Scan for the cell matching the given text and deliver its [x, y] coordinate at center. 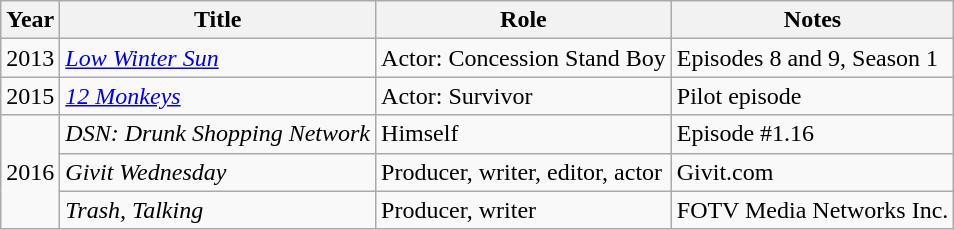
FOTV Media Networks Inc. [812, 210]
Notes [812, 20]
Producer, writer, editor, actor [524, 172]
Givit.com [812, 172]
Low Winter Sun [218, 58]
Role [524, 20]
2015 [30, 96]
2013 [30, 58]
Actor: Concession Stand Boy [524, 58]
2016 [30, 172]
12 Monkeys [218, 96]
Producer, writer [524, 210]
Title [218, 20]
Pilot episode [812, 96]
Trash, Talking [218, 210]
Himself [524, 134]
Episode #1.16 [812, 134]
Actor: Survivor [524, 96]
Year [30, 20]
Givit Wednesday [218, 172]
Episodes 8 and 9, Season 1 [812, 58]
DSN: Drunk Shopping Network [218, 134]
